Locate the cell with the specified text and output its (X, Y) center coordinate. 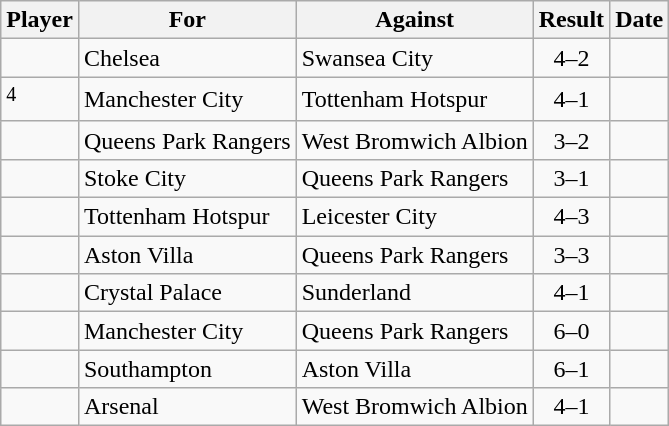
Sunderland (414, 293)
3–2 (571, 140)
Crystal Palace (187, 293)
Leicester City (414, 217)
Arsenal (187, 407)
3–3 (571, 255)
6–1 (571, 369)
4–2 (571, 58)
Swansea City (414, 58)
Date (640, 20)
4 (40, 100)
Result (571, 20)
Against (414, 20)
For (187, 20)
6–0 (571, 331)
4–3 (571, 217)
Stoke City (187, 178)
Chelsea (187, 58)
Southampton (187, 369)
3–1 (571, 178)
Player (40, 20)
